Extract the (X, Y) coordinate from the center of the cell holding the provided text.  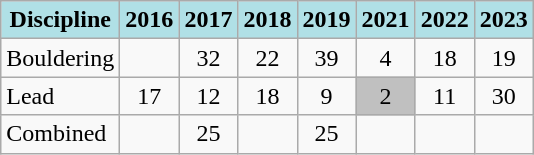
Lead (60, 96)
4 (386, 58)
30 (504, 96)
Combined (60, 134)
22 (268, 58)
2023 (504, 20)
2018 (268, 20)
9 (326, 96)
32 (208, 58)
Bouldering (60, 58)
2022 (444, 20)
2016 (150, 20)
11 (444, 96)
Discipline (60, 20)
19 (504, 58)
2019 (326, 20)
17 (150, 96)
2 (386, 96)
2017 (208, 20)
2021 (386, 20)
39 (326, 58)
12 (208, 96)
